Identify which cell holds the provided text, then report its [x, y] central coordinate. 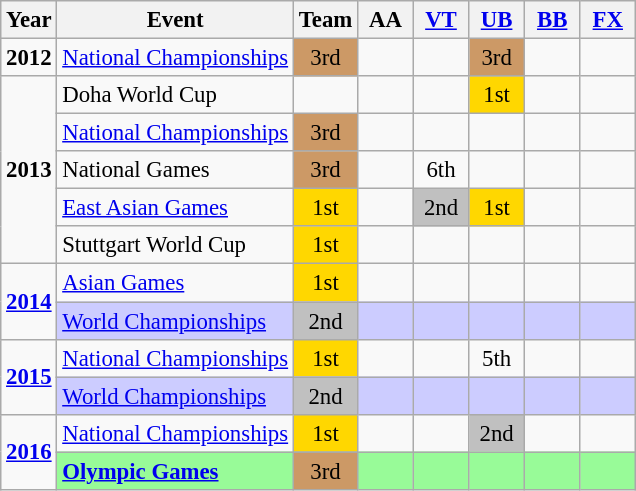
Team [325, 20]
BB [552, 20]
Doha World Cup [176, 95]
2013 [29, 170]
East Asian Games [176, 208]
6th [441, 170]
National Games [176, 170]
Asian Games [176, 283]
2016 [29, 452]
UB [497, 20]
2015 [29, 376]
Stuttgart World Cup [176, 245]
Event [176, 20]
AA [386, 20]
5th [497, 358]
Year [29, 20]
Olympic Games [176, 471]
FX [608, 20]
2014 [29, 302]
VT [441, 20]
2012 [29, 58]
